Return [x, y] of the center of cell containing provided text 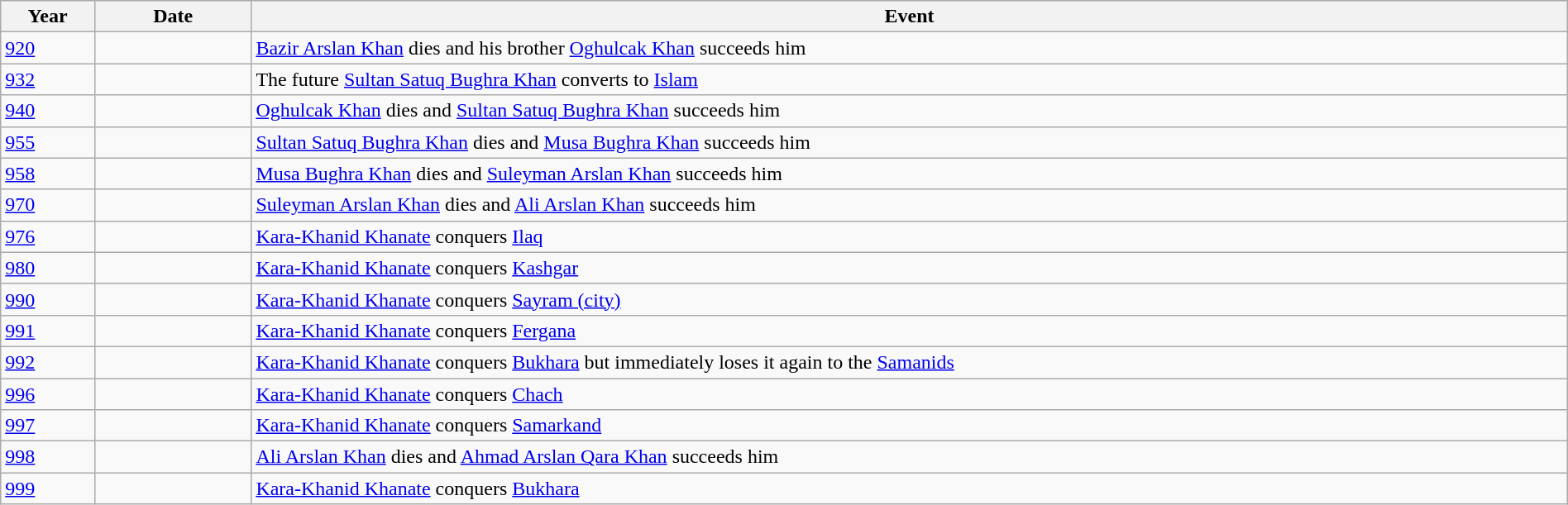
958 [48, 174]
Kara-Khanid Khanate conquers Samarkand [910, 426]
Oghulcak Khan dies and Sultan Satuq Bughra Khan succeeds him [910, 111]
Bazir Arslan Khan dies and his brother Oghulcak Khan succeeds him [910, 48]
Kara-Khanid Khanate conquers Ilaq [910, 236]
Kara-Khanid Khanate conquers Bukhara but immediately loses it again to the Samanids [910, 362]
992 [48, 362]
Event [910, 17]
Suleyman Arslan Khan dies and Ali Arslan Khan succeeds him [910, 205]
998 [48, 457]
The future Sultan Satuq Bughra Khan converts to Islam [910, 79]
999 [48, 488]
970 [48, 205]
940 [48, 111]
990 [48, 299]
Date [172, 17]
955 [48, 142]
980 [48, 268]
Kara-Khanid Khanate conquers Fergana [910, 331]
991 [48, 331]
Kara-Khanid Khanate conquers Sayram (city) [910, 299]
996 [48, 394]
Sultan Satuq Bughra Khan dies and Musa Bughra Khan succeeds him [910, 142]
920 [48, 48]
Kara-Khanid Khanate conquers Chach [910, 394]
Musa Bughra Khan dies and Suleyman Arslan Khan succeeds him [910, 174]
997 [48, 426]
Kara-Khanid Khanate conquers Kashgar [910, 268]
932 [48, 79]
Ali Arslan Khan dies and Ahmad Arslan Qara Khan succeeds him [910, 457]
Year [48, 17]
976 [48, 236]
Kara-Khanid Khanate conquers Bukhara [910, 488]
